For the text-containing cell, return its midpoint in (x, y) coordinate format. 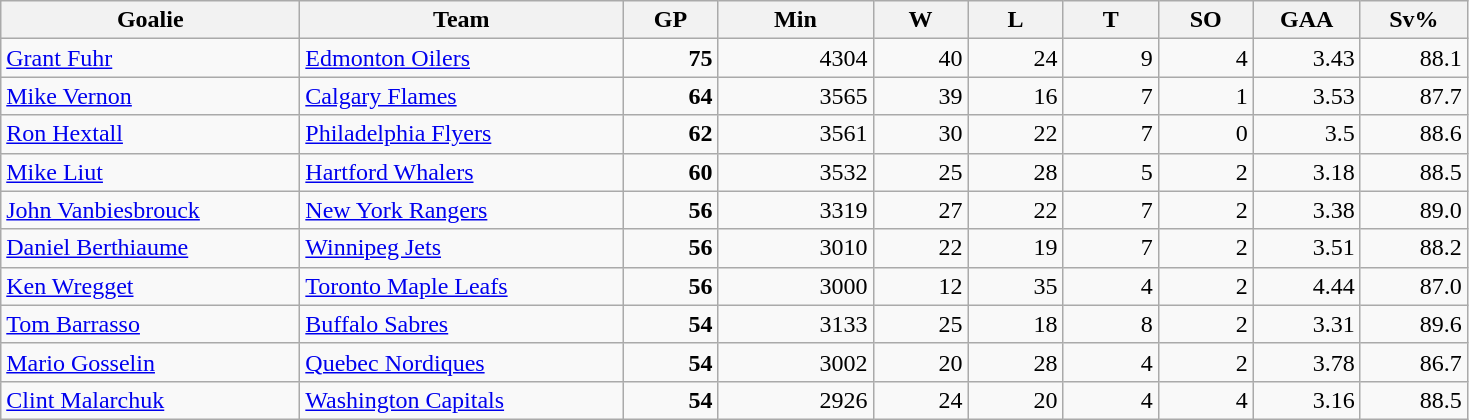
GAA (1306, 20)
62 (670, 134)
8 (1110, 324)
64 (670, 96)
Buffalo Sabres (462, 324)
3532 (796, 172)
Grant Fuhr (150, 58)
GP (670, 20)
L (1016, 20)
Mike Liut (150, 172)
Quebec Nordiques (462, 362)
87.7 (1414, 96)
19 (1016, 248)
SO (1206, 20)
John Vanbiesbrouck (150, 210)
3000 (796, 286)
Washington Capitals (462, 400)
9 (1110, 58)
3.53 (1306, 96)
Hartford Whalers (462, 172)
Edmonton Oilers (462, 58)
0 (1206, 134)
3.78 (1306, 362)
New York Rangers (462, 210)
3.5 (1306, 134)
27 (920, 210)
18 (1016, 324)
Daniel Berthiaume (150, 248)
30 (920, 134)
86.7 (1414, 362)
Ken Wregget (150, 286)
3133 (796, 324)
Goalie (150, 20)
35 (1016, 286)
Winnipeg Jets (462, 248)
4304 (796, 58)
Sv% (1414, 20)
3.18 (1306, 172)
3.31 (1306, 324)
40 (920, 58)
75 (670, 58)
39 (920, 96)
3.38 (1306, 210)
3010 (796, 248)
W (920, 20)
Ron Hextall (150, 134)
Philadelphia Flyers (462, 134)
Toronto Maple Leafs (462, 286)
3.51 (1306, 248)
3319 (796, 210)
3002 (796, 362)
2926 (796, 400)
1 (1206, 96)
3.43 (1306, 58)
12 (920, 286)
87.0 (1414, 286)
Team (462, 20)
16 (1016, 96)
Calgary Flames (462, 96)
4.44 (1306, 286)
T (1110, 20)
3561 (796, 134)
89.0 (1414, 210)
Tom Barrasso (150, 324)
88.6 (1414, 134)
88.1 (1414, 58)
Mario Gosselin (150, 362)
89.6 (1414, 324)
60 (670, 172)
5 (1110, 172)
3565 (796, 96)
Clint Malarchuk (150, 400)
Min (796, 20)
Mike Vernon (150, 96)
3.16 (1306, 400)
88.2 (1414, 248)
